Return the [x, y] coordinate for the center point of the cell that contains the specified text.  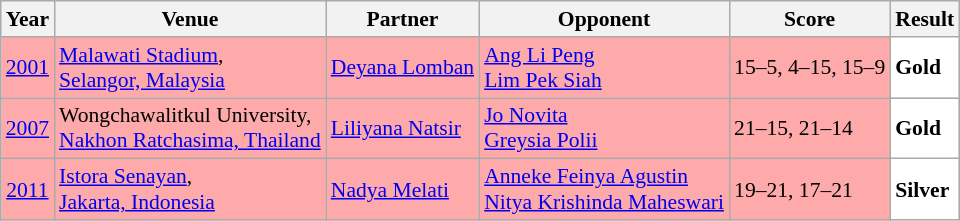
Result [924, 19]
Opponent [604, 19]
2001 [28, 68]
Istora Senayan,Jakarta, Indonesia [190, 190]
19–21, 17–21 [810, 190]
Malawati Stadium,Selangor, Malaysia [190, 68]
Nadya Melati [402, 190]
Silver [924, 190]
Deyana Lomban [402, 68]
Year [28, 19]
2011 [28, 190]
Score [810, 19]
Jo Novita Greysia Polii [604, 128]
Ang Li Peng Lim Pek Siah [604, 68]
15–5, 4–15, 15–9 [810, 68]
Wongchawalitkul University,Nakhon Ratchasima, Thailand [190, 128]
Venue [190, 19]
Anneke Feinya Agustin Nitya Krishinda Maheswari [604, 190]
2007 [28, 128]
Liliyana Natsir [402, 128]
Partner [402, 19]
21–15, 21–14 [810, 128]
